Detect which cell encompasses the target text, then output its [x, y] center coordinate. 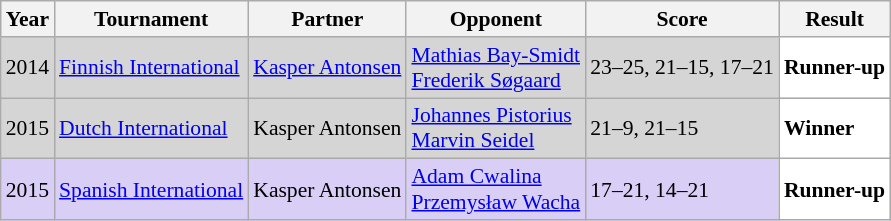
2014 [28, 68]
17–21, 14–21 [682, 190]
Spanish International [151, 190]
Mathias Bay-Smidt Frederik Søgaard [496, 68]
Johannes Pistorius Marvin Seidel [496, 128]
Result [834, 19]
Year [28, 19]
21–9, 21–15 [682, 128]
Opponent [496, 19]
23–25, 21–15, 17–21 [682, 68]
Adam Cwalina Przemysław Wacha [496, 190]
Score [682, 19]
Partner [327, 19]
Dutch International [151, 128]
Winner [834, 128]
Tournament [151, 19]
Finnish International [151, 68]
